From the cell containing the given text, extract its center point as [x, y] coordinate. 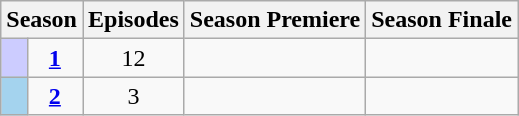
12 [133, 58]
1 [54, 58]
3 [133, 96]
Season Premiere [274, 20]
Episodes [133, 20]
Season Finale [442, 20]
Season [42, 20]
2 [54, 96]
